Extract the [X, Y] coordinate from the center of the cell holding the provided text.  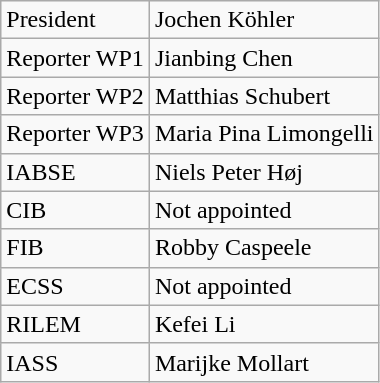
IABSE [76, 172]
Jianbing Chen [264, 58]
Marijke Mollart [264, 362]
ECSS [76, 286]
RILEM [76, 324]
IASS [76, 362]
Robby Caspeele [264, 248]
President [76, 20]
Reporter WP2 [76, 96]
Matthias Schubert [264, 96]
Kefei Li [264, 324]
Reporter WP3 [76, 134]
Reporter WP1 [76, 58]
Maria Pina Limongelli [264, 134]
CIB [76, 210]
Niels Peter Høj [264, 172]
FIB [76, 248]
Jochen Köhler [264, 20]
